From the cell containing the given text, extract its center point as [x, y] coordinate. 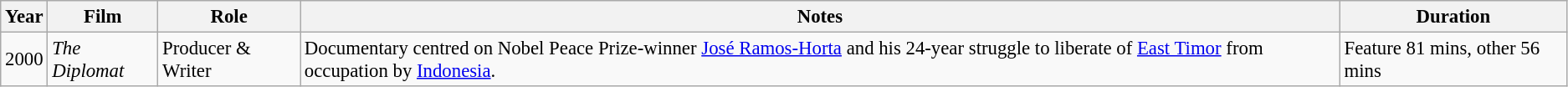
Film [103, 17]
2000 [24, 60]
The Diplomat [103, 60]
Duration [1453, 17]
Producer & Writer [229, 60]
Notes [820, 17]
Role [229, 17]
Documentary centred on Nobel Peace Prize-winner José Ramos-Horta and his 24-year struggle to liberate of East Timor from occupation by Indonesia. [820, 60]
Year [24, 17]
Feature 81 mins, other 56 mins [1453, 60]
